Identify which cell holds the provided text, then report its [X, Y] central coordinate. 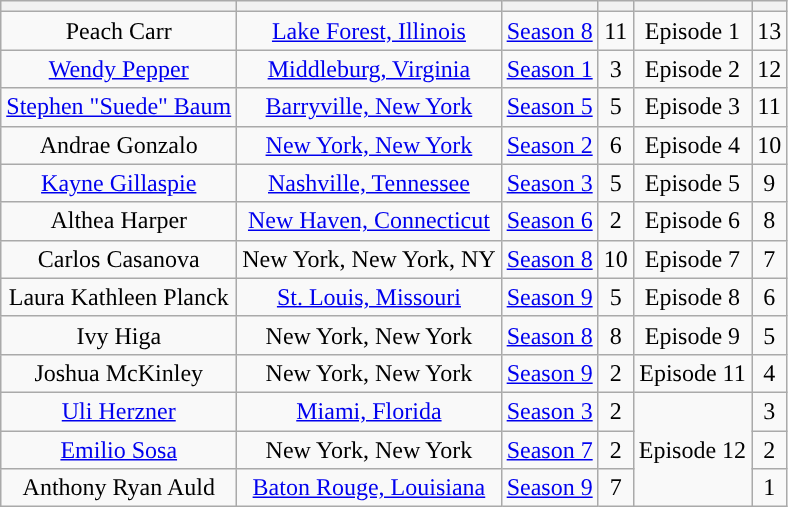
Anthony Ryan Auld [119, 488]
Episode 11 [692, 373]
Season 1 [550, 69]
Episode 7 [692, 259]
Stephen "Suede" Baum [119, 107]
Miami, Florida [369, 411]
Episode 6 [692, 221]
Episode 4 [692, 145]
Season 7 [550, 449]
1 [770, 488]
Emilio Sosa [119, 449]
Althea Harper [119, 221]
New York, New York, NY [369, 259]
Lake Forest, Illinois [369, 31]
Carlos Casanova [119, 259]
St. Louis, Missouri [369, 297]
Kayne Gillaspie [119, 183]
Episode 3 [692, 107]
Peach Carr [119, 31]
Laura Kathleen Planck [119, 297]
4 [770, 373]
Ivy Higa [119, 335]
9 [770, 183]
Barryville, New York [369, 107]
Episode 9 [692, 335]
Episode 5 [692, 183]
Andrae Gonzalo [119, 145]
Baton Rouge, Louisiana [369, 488]
Episode 8 [692, 297]
Joshua McKinley [119, 373]
13 [770, 31]
Episode 12 [692, 449]
Episode 2 [692, 69]
12 [770, 69]
Episode 1 [692, 31]
New Haven, Connecticut [369, 221]
Season 6 [550, 221]
Wendy Pepper [119, 69]
Season 2 [550, 145]
Season 5 [550, 107]
Nashville, Tennessee [369, 183]
Middleburg, Virginia [369, 69]
Uli Herzner [119, 411]
